Scan for the cell matching the given text and deliver its (x, y) coordinate at center. 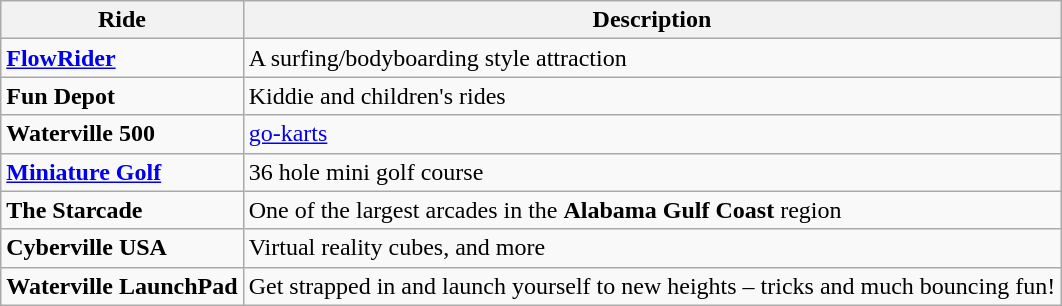
One of the largest arcades in the Alabama Gulf Coast region (652, 210)
Miniature Golf (122, 172)
FlowRider (122, 58)
Ride (122, 20)
Waterville LaunchPad (122, 286)
The Starcade (122, 210)
Kiddie and children's rides (652, 96)
Virtual reality cubes, and more (652, 248)
Get strapped in and launch yourself to new heights – tricks and much bouncing fun! (652, 286)
Cyberville USA (122, 248)
Fun Depot (122, 96)
go-karts (652, 134)
A surfing/bodyboarding style attraction (652, 58)
Description (652, 20)
36 hole mini golf course (652, 172)
Waterville 500 (122, 134)
